For the text-containing cell, return its midpoint in (x, y) coordinate format. 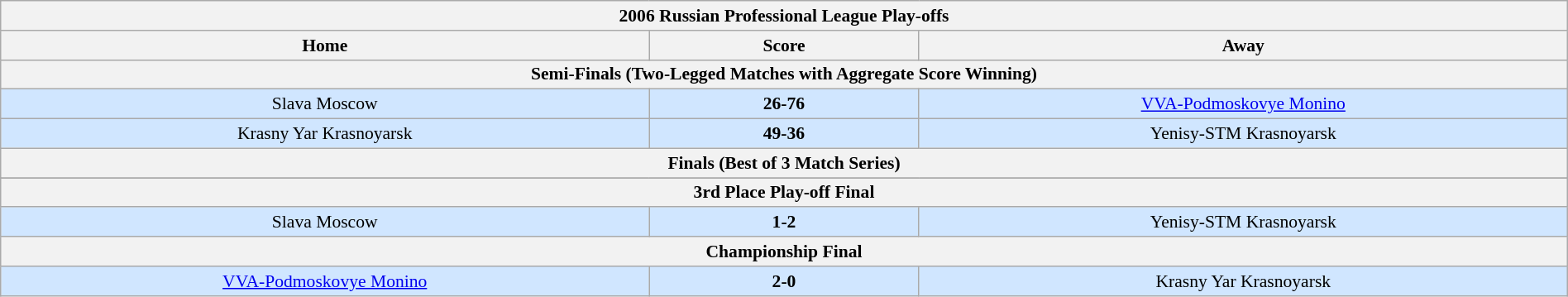
49-36 (784, 134)
2006 Russian Professional League Play-offs (784, 16)
26-76 (784, 104)
1-2 (784, 223)
Semi-Finals (Two-Legged Matches with Aggregate Score Winning) (784, 74)
Home (325, 46)
Away (1243, 46)
Finals (Best of 3 Match Series) (784, 163)
3rd Place Play-off Final (784, 193)
Championship Final (784, 251)
2-0 (784, 281)
Score (784, 46)
